Find where the given text appears and provide that cell's center as [X, Y] coordinate. 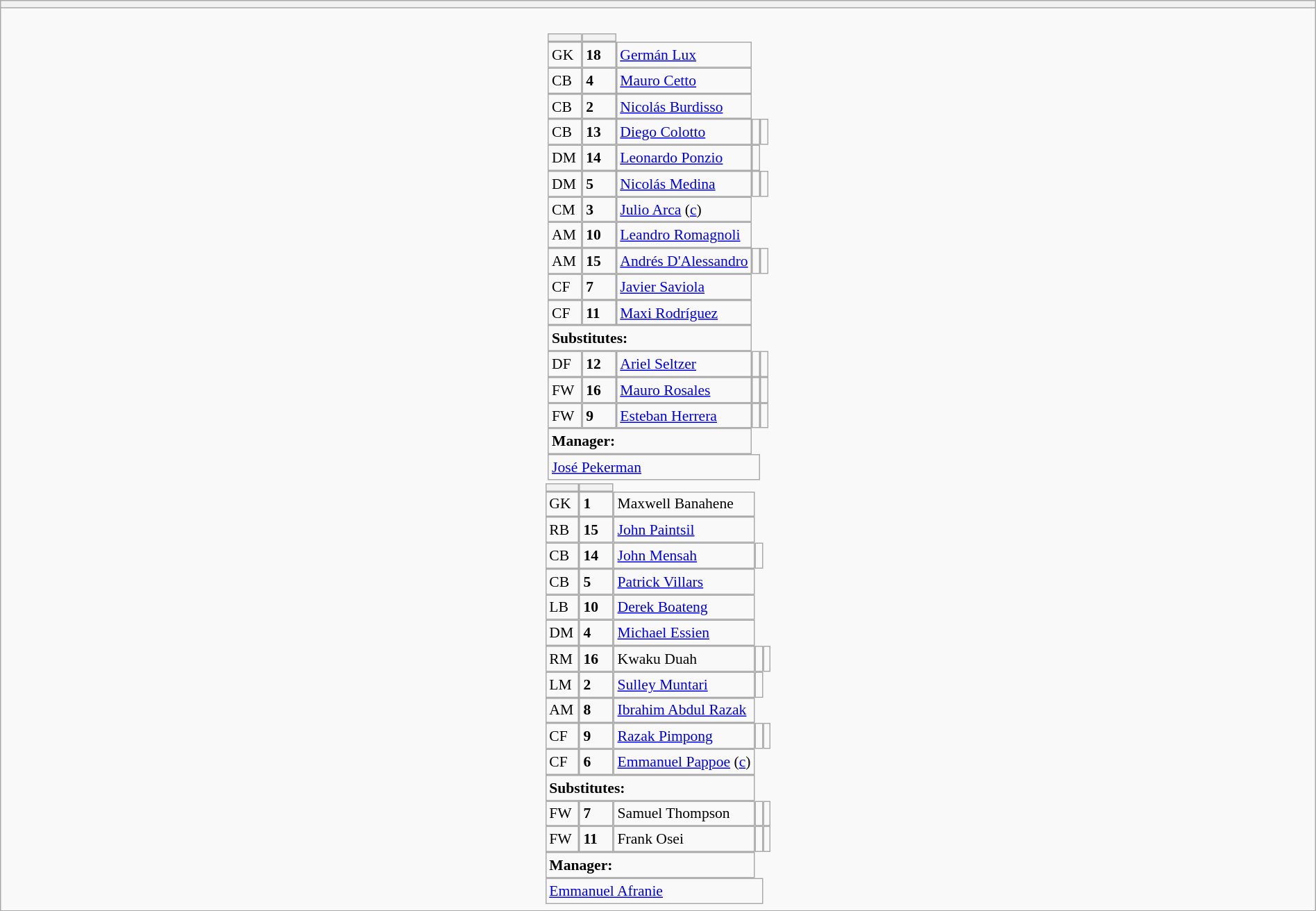
RM [562, 658]
Frank Osei [684, 839]
CM [565, 210]
Germán Lux [684, 54]
José Pekerman [654, 467]
LM [562, 685]
Ariel Seltzer [684, 364]
12 [598, 364]
Derek Boateng [684, 607]
Nicolás Medina [684, 183]
Nicolás Burdisso [684, 107]
Esteban Herrera [684, 415]
18 [598, 54]
Razak Pimpong [684, 736]
Ibrahim Abdul Razak [684, 710]
Mauro Rosales [684, 390]
Kwaku Duah [684, 658]
LB [562, 607]
DF [565, 364]
3 [598, 210]
13 [598, 132]
Mauro Cetto [684, 81]
Maxi Rodríguez [684, 312]
Diego Colotto [684, 132]
Michael Essien [684, 633]
8 [597, 710]
Leandro Romagnoli [684, 235]
1 [597, 504]
Julio Arca (c) [684, 210]
RB [562, 529]
Andrés D'Alessandro [684, 261]
6 [597, 762]
Samuel Thompson [684, 814]
John Mensah [684, 555]
Sulley Muntari [684, 685]
Javier Saviola [684, 286]
Patrick Villars [684, 582]
Maxwell Banahene [684, 504]
Emmanuel Pappoe (c) [684, 762]
Leonardo Ponzio [684, 158]
Emmanuel Afranie [654, 890]
John Paintsil [684, 529]
